Identify which cell holds the provided text, then report its (x, y) central coordinate. 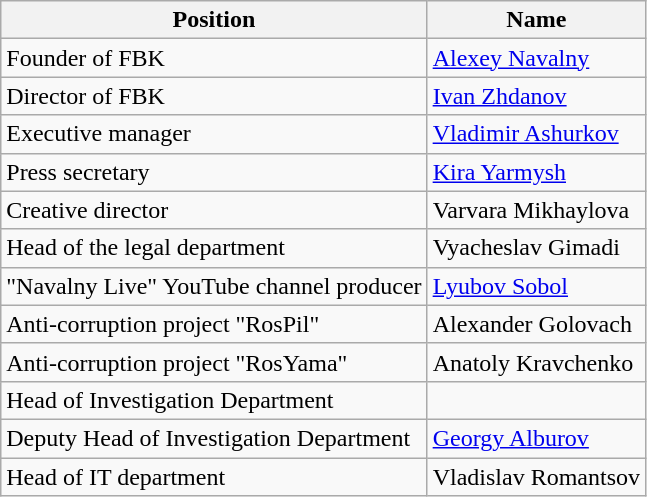
Head of the legal department (214, 248)
Executive manager (214, 134)
Founder of FBK (214, 58)
Vladislav Romantsov (536, 477)
Name (536, 20)
Deputy Head of Investigation Department (214, 438)
Alexander Golovach (536, 324)
Position (214, 20)
Kira Yarmysh (536, 172)
Anti-corruption project "RosYama" (214, 362)
Head of IT department (214, 477)
Georgy Alburov (536, 438)
Anti-corruption project "RosPil" (214, 324)
Creative director (214, 210)
Vyacheslav Gimadi (536, 248)
Press secretary (214, 172)
Ivan Zhdanov (536, 96)
Lyubov Sobol (536, 286)
Alexey Navalny (536, 58)
Director of FBK (214, 96)
"Navalny Live" YouTube channel producer (214, 286)
Anatoly Kravchenko (536, 362)
Head of Investigation Department (214, 400)
Vladimir Ashurkov (536, 134)
Varvara Mikhaylova (536, 210)
